Extract the (x, y) coordinate from the center of the cell holding the provided text.  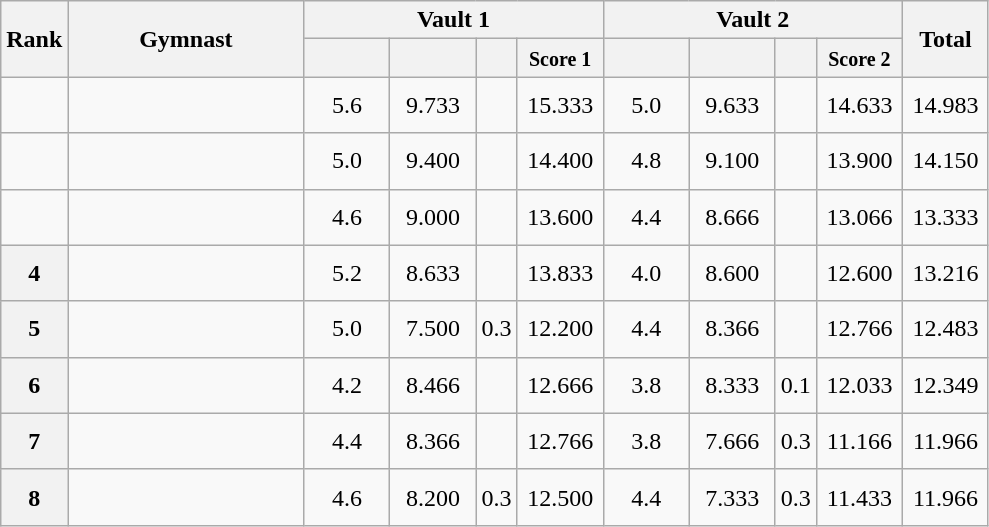
12.033 (859, 385)
8.666 (732, 217)
12.200 (560, 329)
4 (34, 273)
Vault 2 (752, 20)
14.983 (945, 105)
13.333 (945, 217)
5 (34, 329)
5.2 (347, 273)
14.633 (859, 105)
Vault 1 (454, 20)
14.150 (945, 161)
13.066 (859, 217)
8.466 (433, 385)
12.666 (560, 385)
9.000 (433, 217)
13.900 (859, 161)
12.600 (859, 273)
5.6 (347, 105)
7.333 (732, 497)
7 (34, 441)
13.833 (560, 273)
Total (945, 39)
Score 1 (560, 58)
4.2 (347, 385)
Score 2 (859, 58)
4.8 (646, 161)
Gymnast (186, 39)
9.733 (433, 105)
15.333 (560, 105)
0.1 (796, 385)
8.633 (433, 273)
13.216 (945, 273)
8.200 (433, 497)
12.500 (560, 497)
11.166 (859, 441)
14.400 (560, 161)
9.100 (732, 161)
11.433 (859, 497)
6 (34, 385)
7.500 (433, 329)
4.0 (646, 273)
9.400 (433, 161)
13.600 (560, 217)
12.483 (945, 329)
Rank (34, 39)
8.600 (732, 273)
7.666 (732, 441)
12.349 (945, 385)
8.333 (732, 385)
9.633 (732, 105)
8 (34, 497)
